Find where the given text appears and provide that cell's center as (x, y) coordinate. 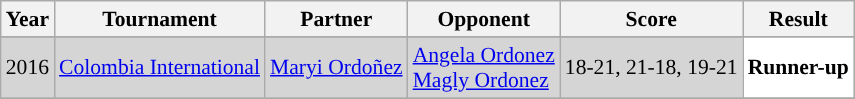
Tournament (160, 19)
Angela Ordonez Magly Ordonez (484, 68)
Colombia International (160, 68)
Partner (336, 19)
18-21, 21-18, 19-21 (652, 68)
Year (28, 19)
Result (798, 19)
Runner-up (798, 68)
Maryi Ordoñez (336, 68)
2016 (28, 68)
Score (652, 19)
Opponent (484, 19)
